Determine the [X, Y] coordinate at the center of the cell enclosing the given text.  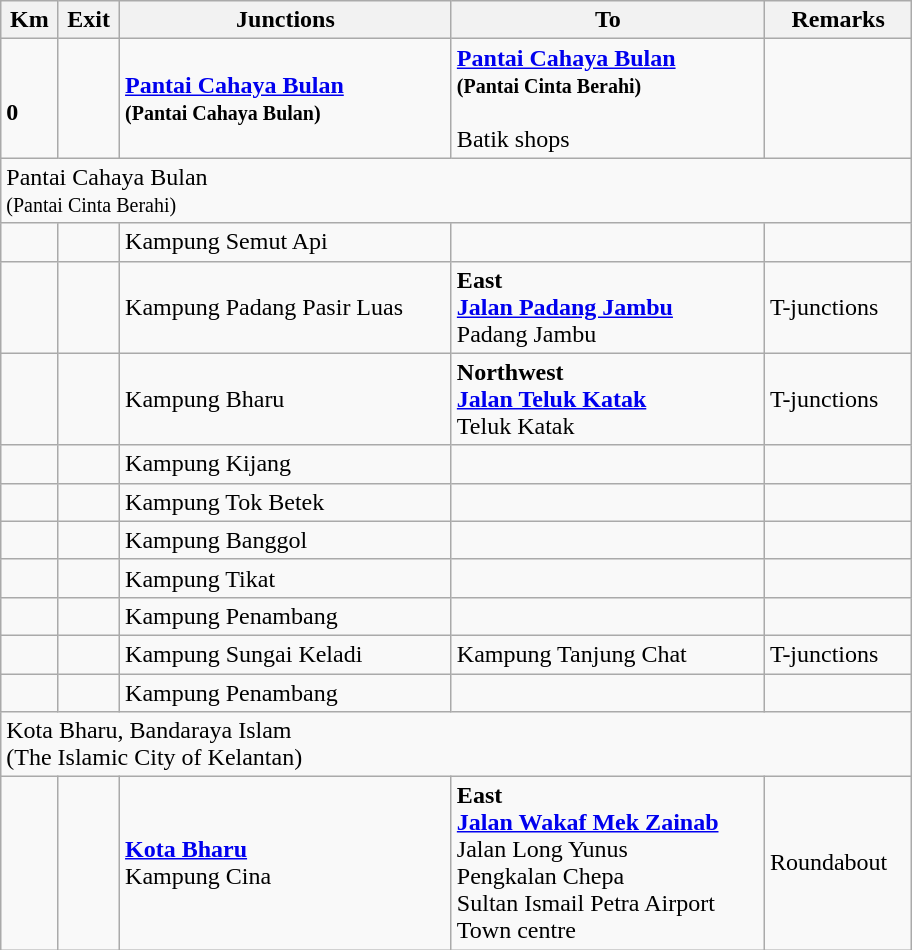
Remarks [838, 20]
Kampung Bharu [286, 399]
Roundabout [838, 864]
Exit [89, 20]
East Jalan Padang JambuPadang Jambu [608, 307]
Kampung Tanjung Chat [608, 654]
Kampung Banggol [286, 540]
Kota BharuKampung Cina [286, 864]
Northwest Jalan Teluk KatakTeluk Katak [608, 399]
Pantai Cahaya Bulan (Pantai Cahaya Bulan) [286, 98]
East Jalan Wakaf Mek Zainab Jalan Long Yunus Pengkalan ChepaSultan Ismail Petra Airport Town centre [608, 864]
Kampung Semut Api [286, 242]
Pantai Cahaya Bulan (Pantai Cinta Berahi) Batik shops [608, 98]
Pantai Cahaya Bulan(Pantai Cinta Berahi) [456, 190]
Kampung Tikat [286, 578]
To [608, 20]
Kota Bharu, Bandaraya Islam(The Islamic City of Kelantan) [456, 744]
Kampung Kijang [286, 464]
Junctions [286, 20]
Kampung Padang Pasir Luas [286, 307]
Kampung Sungai Keladi [286, 654]
0 [30, 98]
Kampung Tok Betek [286, 502]
Km [30, 20]
